For the text-containing cell, return its midpoint in (X, Y) coordinate format. 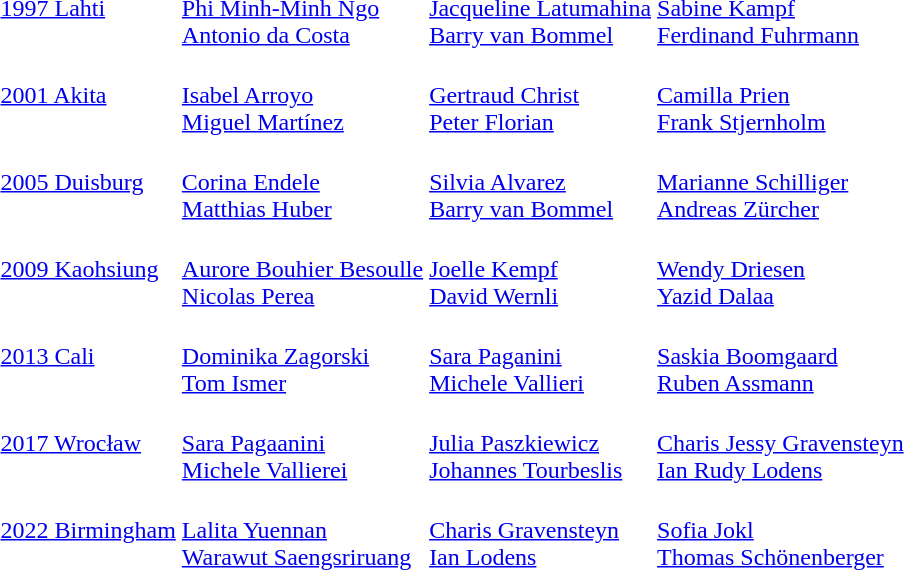
Sara PagaaniniMichele Vallierei (302, 443)
Aurore Bouhier BesoulleNicolas Perea (302, 269)
Gertraud ChristPeter Florian (540, 95)
Joelle KempfDavid Wernli (540, 269)
Silvia AlvarezBarry van Bommel (540, 182)
Corina EndeleMatthias Huber (302, 182)
Sara PaganiniMichele Vallieri (540, 356)
Isabel ArroyoMiguel Martínez (302, 95)
Dominika ZagorskiTom Ismer (302, 356)
Julia PaszkiewiczJohannes Tourbeslis (540, 443)
